Extract the (X, Y) coordinate from the center of the cell holding the provided text.  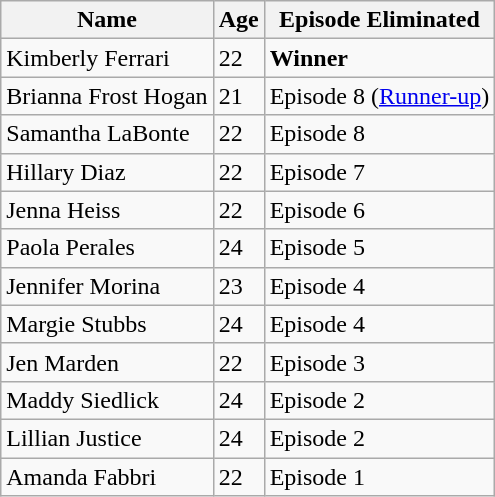
Episode 7 (380, 172)
Paola Perales (107, 248)
Jennifer Morina (107, 286)
Name (107, 20)
Samantha LaBonte (107, 134)
Maddy Siedlick (107, 400)
Amanda Fabbri (107, 477)
Hillary Diaz (107, 172)
Age (238, 20)
Lillian Justice (107, 438)
Kimberly Ferrari (107, 58)
Jenna Heiss (107, 210)
Jen Marden (107, 362)
Winner (380, 58)
21 (238, 96)
Margie Stubbs (107, 324)
Brianna Frost Hogan (107, 96)
23 (238, 286)
Episode 8 (380, 134)
Episode 5 (380, 248)
Episode 8 (Runner-up) (380, 96)
Episode Eliminated (380, 20)
Episode 1 (380, 477)
Episode 3 (380, 362)
Episode 6 (380, 210)
